Locate the cell with the specified text and output its (X, Y) center coordinate. 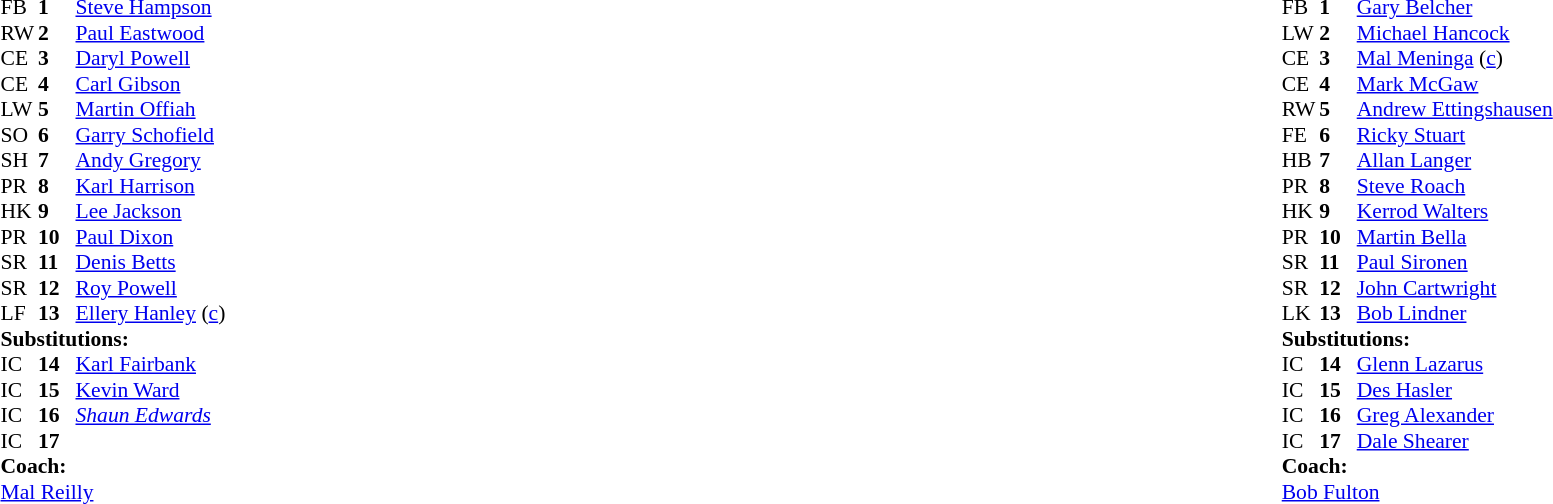
Allan Langer (1455, 161)
Shaun Edwards (151, 415)
LK (1301, 313)
Andy Gregory (151, 161)
Carl Gibson (151, 84)
Kevin Ward (151, 390)
Bob Lindner (1455, 313)
Greg Alexander (1455, 415)
Andrew Ettingshausen (1455, 109)
Kerrod Walters (1455, 211)
Karl Harrison (151, 186)
Ellery Hanley (c) (151, 313)
Denis Betts (151, 263)
Daryl Powell (151, 59)
Mark McGaw (1455, 84)
Martin Bella (1455, 237)
HB (1301, 161)
Roy Powell (151, 288)
Steve Roach (1455, 186)
Glenn Lazarus (1455, 365)
Paul Dixon (151, 237)
Mal Meninga (c) (1455, 59)
Michael Hancock (1455, 33)
Paul Sironen (1455, 263)
FE (1301, 135)
Paul Eastwood (151, 33)
Martin Offiah (151, 109)
Garry Schofield (151, 135)
Lee Jackson (151, 211)
Ricky Stuart (1455, 135)
Karl Fairbank (151, 365)
Dale Shearer (1455, 441)
SH (19, 161)
Des Hasler (1455, 390)
LF (19, 313)
SO (19, 135)
John Cartwright (1455, 288)
